Capture the cell that displays the provided text and extract its (X, Y) central coordinate. 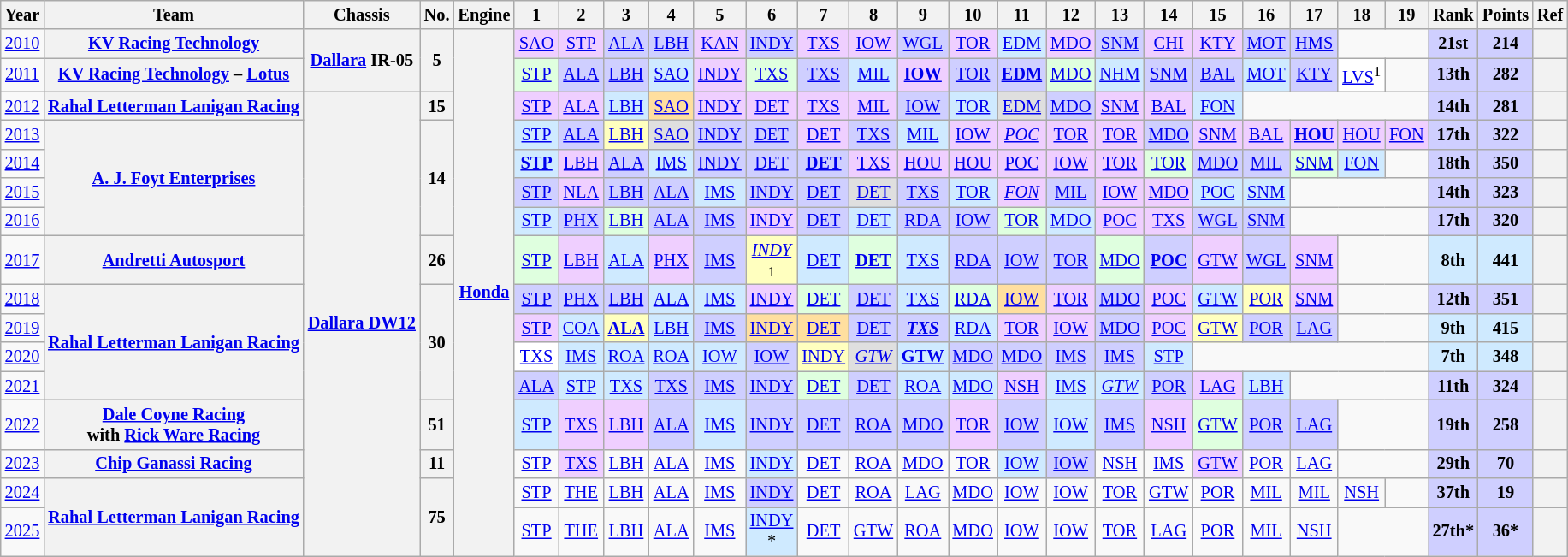
2 (582, 15)
INDY1 (772, 260)
HMS (1314, 44)
322 (1506, 134)
6 (772, 15)
70 (1506, 464)
LVS1 (1362, 75)
NHM (1119, 75)
2025 (22, 531)
21st (1453, 44)
Engine (484, 15)
17 (1314, 15)
2022 (22, 424)
NLA (582, 193)
KAN (720, 44)
2014 (22, 163)
350 (1506, 163)
26 (437, 260)
18 (1362, 15)
18th (1453, 163)
2021 (22, 386)
2017 (22, 260)
Year (22, 15)
2024 (22, 492)
2016 (22, 221)
7 (823, 15)
COA (582, 328)
258 (1506, 424)
282 (1506, 75)
320 (1506, 221)
Dallara DW12 (362, 323)
16 (1266, 15)
KV Racing Technology (174, 44)
A. J. Foyt Enterprises (174, 178)
348 (1506, 357)
4 (671, 15)
3 (626, 15)
30 (437, 342)
2020 (22, 357)
Points (1506, 15)
2015 (22, 193)
27th* (1453, 531)
CHI (1169, 44)
10 (973, 15)
1 (536, 15)
2010 (22, 44)
36* (1506, 531)
37th (1453, 492)
2011 (22, 75)
351 (1506, 299)
441 (1506, 260)
12 (1071, 15)
324 (1506, 386)
2012 (22, 106)
2019 (22, 328)
2023 (22, 464)
Team (174, 15)
7th (1453, 357)
Rank (1453, 15)
75 (437, 517)
Dallara IR-05 (362, 60)
214 (1506, 44)
9th (1453, 328)
Chip Ganassi Racing (174, 464)
281 (1506, 106)
Ref (1550, 15)
8th (1453, 260)
415 (1506, 328)
2018 (22, 299)
13th (1453, 75)
11th (1453, 386)
INDY* (772, 531)
19th (1453, 424)
8 (873, 15)
2013 (22, 134)
51 (437, 424)
Honda (484, 293)
Chassis (362, 15)
12th (1453, 299)
KV Racing Technology – Lotus (174, 75)
13 (1119, 15)
9 (923, 15)
No. (437, 15)
323 (1506, 193)
Dale Coyne Racingwith Rick Ware Racing (174, 424)
Andretti Autosport (174, 260)
29th (1453, 464)
